Return the [x, y] coordinate for the center point of the cell that contains the specified text.  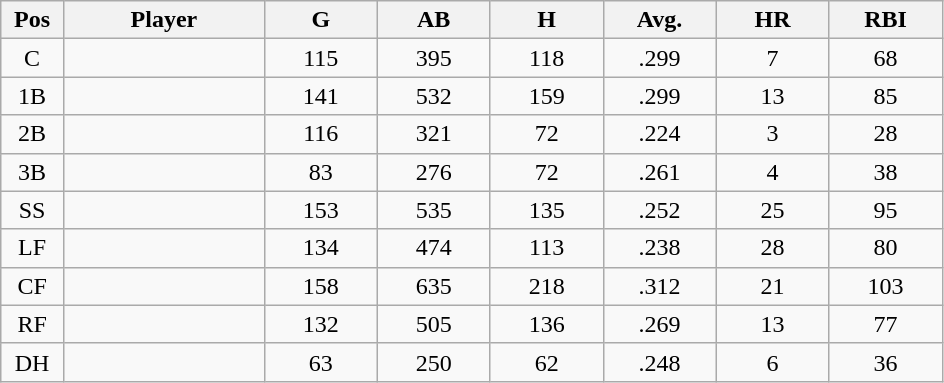
118 [546, 58]
H [546, 20]
.252 [660, 210]
505 [434, 324]
LF [32, 248]
.312 [660, 286]
395 [434, 58]
80 [886, 248]
635 [434, 286]
113 [546, 248]
RBI [886, 20]
.269 [660, 324]
RF [32, 324]
62 [546, 362]
1B [32, 96]
C [32, 58]
2B [32, 134]
83 [320, 172]
AB [434, 20]
21 [772, 286]
3B [32, 172]
218 [546, 286]
.224 [660, 134]
535 [434, 210]
36 [886, 362]
158 [320, 286]
135 [546, 210]
HR [772, 20]
38 [886, 172]
153 [320, 210]
3 [772, 134]
159 [546, 96]
136 [546, 324]
.238 [660, 248]
474 [434, 248]
115 [320, 58]
134 [320, 248]
321 [434, 134]
116 [320, 134]
77 [886, 324]
SS [32, 210]
276 [434, 172]
4 [772, 172]
6 [772, 362]
Pos [32, 20]
G [320, 20]
25 [772, 210]
68 [886, 58]
95 [886, 210]
CF [32, 286]
7 [772, 58]
85 [886, 96]
.248 [660, 362]
DH [32, 362]
132 [320, 324]
.261 [660, 172]
532 [434, 96]
Player [164, 20]
141 [320, 96]
103 [886, 286]
250 [434, 362]
63 [320, 362]
Avg. [660, 20]
